Capture the cell that displays the provided text and extract its [X, Y] central coordinate. 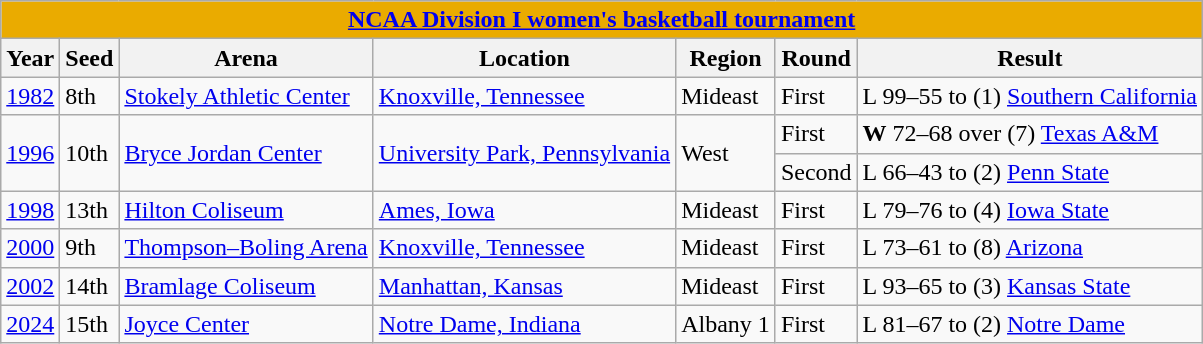
1996 [30, 153]
Region [726, 58]
NCAA Division I women's basketball tournament [602, 20]
Joyce Center [246, 324]
L 73–61 to (8) Arizona [1030, 248]
2002 [30, 286]
L 66–43 to (2) Penn State [1030, 172]
8th [90, 96]
14th [90, 286]
Thompson–Boling Arena [246, 248]
L 99–55 to (1) Southern California [1030, 96]
W 72–68 over (7) Texas A&M [1030, 134]
Stokely Athletic Center [246, 96]
10th [90, 153]
L 79–76 to (4) Iowa State [1030, 210]
Seed [90, 58]
Second [816, 172]
Hilton Coliseum [246, 210]
Arena [246, 58]
Manhattan, Kansas [524, 286]
1982 [30, 96]
Result [1030, 58]
15th [90, 324]
9th [90, 248]
Location [524, 58]
West [726, 153]
Ames, Iowa [524, 210]
Bramlage Coliseum [246, 286]
13th [90, 210]
L 93–65 to (3) Kansas State [1030, 286]
L 81–67 to (2) Notre Dame [1030, 324]
2000 [30, 248]
1998 [30, 210]
Notre Dame, Indiana [524, 324]
University Park, Pennsylvania [524, 153]
Albany 1 [726, 324]
Bryce Jordan Center [246, 153]
Round [816, 58]
2024 [30, 324]
Year [30, 58]
